From the cell containing the given text, extract its center point as [X, Y] coordinate. 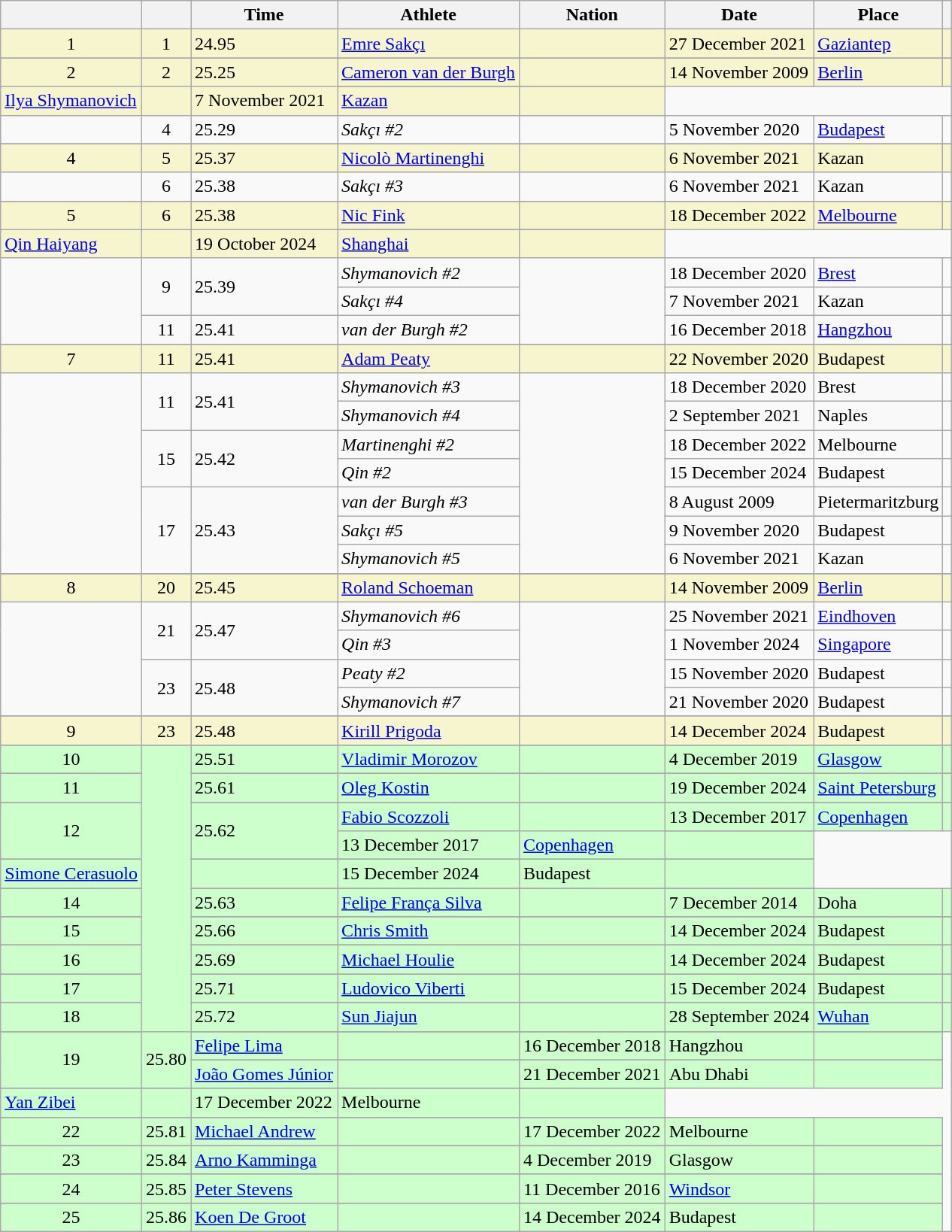
Shymanovich #7 [429, 702]
28 September 2024 [739, 1017]
24 [71, 1188]
21 November 2020 [739, 702]
van der Burgh #3 [429, 502]
10 [71, 759]
11 December 2016 [592, 1188]
8 August 2009 [739, 502]
Nicolò Martinenghi [429, 158]
25.61 [265, 787]
Michael Houlie [429, 960]
Arno Kamminga [265, 1160]
Vladimir Morozov [429, 759]
Roland Schoeman [429, 587]
Shanghai [429, 244]
Shymanovich #2 [429, 272]
22 November 2020 [739, 359]
Windsor [739, 1188]
Pietermaritzburg [878, 502]
25.69 [265, 960]
9 November 2020 [739, 530]
van der Burgh #2 [429, 329]
25.42 [265, 459]
Doha [878, 903]
Ludovico Viberti [429, 988]
25.39 [265, 287]
25 [71, 1217]
22 [71, 1131]
2 September 2021 [739, 416]
Shymanovich #5 [429, 559]
Chris Smith [429, 931]
16 [71, 960]
5 November 2020 [739, 129]
25.72 [265, 1017]
25.63 [265, 903]
Qin #2 [429, 473]
Qin #3 [429, 645]
14 [71, 903]
Koen De Groot [265, 1217]
Sakçı #2 [429, 129]
25.43 [265, 530]
21 December 2021 [592, 1074]
Michael Andrew [265, 1131]
Yan Zibei [71, 1103]
Sakçı #4 [429, 301]
Nation [592, 15]
Eindhoven [878, 616]
25.66 [265, 931]
Gaziantep [878, 44]
21 [165, 630]
25 November 2021 [739, 616]
25.25 [265, 72]
Abu Dhabi [739, 1074]
19 October 2024 [265, 244]
7 [71, 359]
Nic Fink [429, 215]
Sakçı #3 [429, 187]
Wuhan [878, 1017]
Emre Sakçı [429, 44]
1 November 2024 [739, 645]
Sakçı #5 [429, 530]
Oleg Kostin [429, 787]
19 [71, 1060]
Shymanovich #6 [429, 616]
25.86 [165, 1217]
Shymanovich #4 [429, 416]
Shymanovich #3 [429, 387]
Singapore [878, 645]
20 [165, 587]
12 [71, 830]
Naples [878, 416]
Felipe França Silva [429, 903]
25.85 [165, 1188]
Kirill Prigoda [429, 730]
24.95 [265, 44]
Martinenghi #2 [429, 445]
Cameron van der Burgh [429, 72]
25.37 [265, 158]
Fabio Scozzoli [429, 816]
Qin Haiyang [71, 244]
Ilya Shymanovich [71, 101]
8 [71, 587]
Sun Jiajun [429, 1017]
Simone Cerasuolo [71, 874]
Peaty #2 [429, 673]
19 December 2024 [739, 787]
18 [71, 1017]
Felipe Lima [265, 1045]
25.47 [265, 630]
Time [265, 15]
Peter Stevens [265, 1188]
Adam Peaty [429, 359]
25.51 [265, 759]
25.62 [265, 830]
25.80 [165, 1060]
Athlete [429, 15]
25.84 [165, 1160]
Place [878, 15]
Date [739, 15]
25.45 [265, 587]
7 December 2014 [739, 903]
25.29 [265, 129]
15 November 2020 [739, 673]
25.81 [165, 1131]
João Gomes Júnior [265, 1074]
25.71 [265, 988]
27 December 2021 [739, 44]
Saint Petersburg [878, 787]
